Pinpoint the cell where the given text exists, returning its (X, Y) midpoint coordinate. 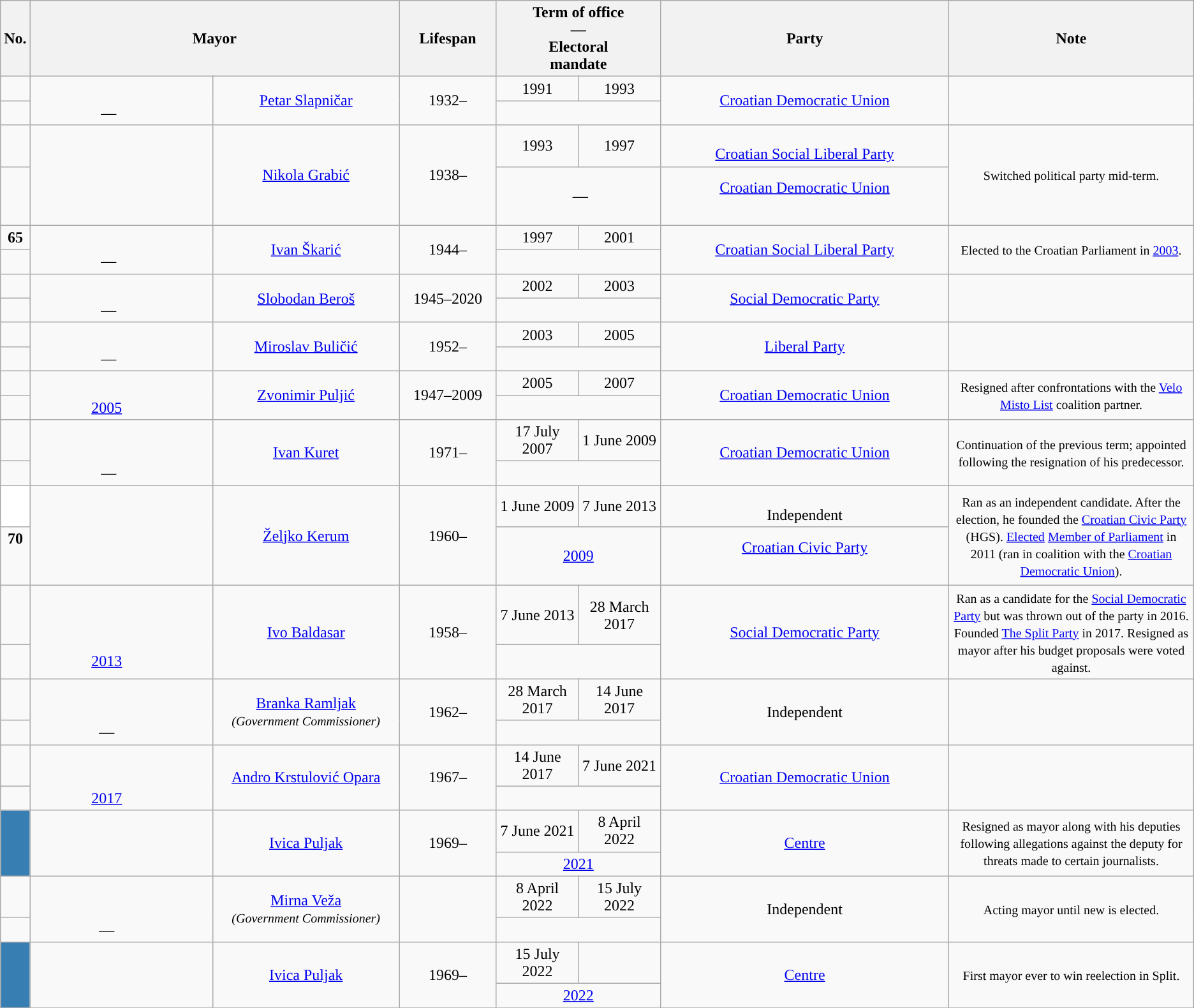
1991 (537, 89)
Liberal Party (804, 346)
17 July 2007 (537, 440)
Elected to the Croatian Parliament in 2003. (1072, 249)
2013 (107, 662)
Term of office—Electoralmandate (578, 38)
1952– (448, 346)
2021 (578, 864)
Mayor (214, 38)
Ivo Baldasar (306, 632)
Lifespan (448, 38)
2009 (578, 556)
Continuation of the previous term; appointed following the resignation of his predecessor. (1072, 453)
Nikola Grabić (306, 175)
First mayor ever to win reelection in Split. (1072, 975)
1967– (448, 777)
1945–2020 (448, 298)
Acting mayor until new is elected. (1072, 908)
Switched political party mid-term. (1072, 175)
1960– (448, 536)
Slobodan Beroš (306, 298)
Zvonimir Puljić (306, 395)
Miroslav Buličić (306, 346)
Ivan Kuret (306, 453)
65 (15, 237)
1962– (448, 712)
1971– (448, 453)
2022 (578, 995)
Željko Kerum (306, 536)
Resigned as mayor along with his deputies following allegations against the deputy for threats made to certain journalists. (1072, 843)
Party (804, 38)
1944– (448, 249)
1947–2009 (448, 395)
1958– (448, 632)
Note (1072, 38)
2001 (620, 237)
70 (15, 556)
2002 (537, 286)
Resigned after confrontations with the Velo Misto List coalition partner. (1072, 395)
Croatian Civic Party (804, 556)
Andro Krstulović Opara (306, 777)
Mirna Veža(Government Commissioner) (306, 908)
No. (15, 38)
2007 (620, 383)
Ivan Škarić (306, 249)
Branka Ramljak(Government Commissioner) (306, 712)
2017 (107, 798)
1938– (448, 175)
Petar Slapničar (306, 101)
1932– (448, 101)
